From the cell containing the given text, extract its center point as [x, y] coordinate. 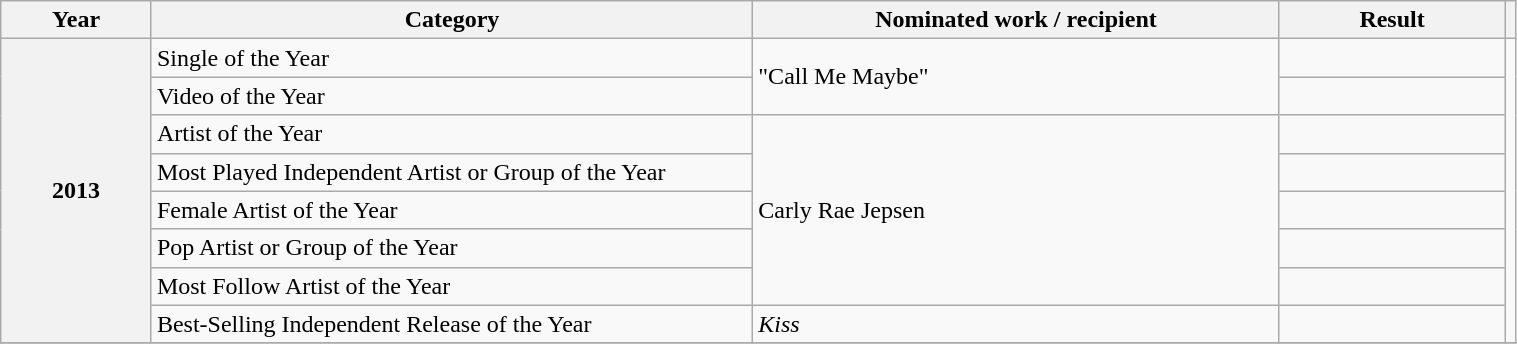
"Call Me Maybe" [1016, 77]
2013 [76, 191]
Single of the Year [452, 58]
Year [76, 20]
Video of the Year [452, 96]
Pop Artist or Group of the Year [452, 248]
Nominated work / recipient [1016, 20]
Female Artist of the Year [452, 210]
Most Follow Artist of the Year [452, 286]
Result [1392, 20]
Best-Selling Independent Release of the Year [452, 324]
Category [452, 20]
Carly Rae Jepsen [1016, 210]
Artist of the Year [452, 134]
Kiss [1016, 324]
Most Played Independent Artist or Group of the Year [452, 172]
